Determine the (x, y) coordinate at the center of the cell enclosing the given text.  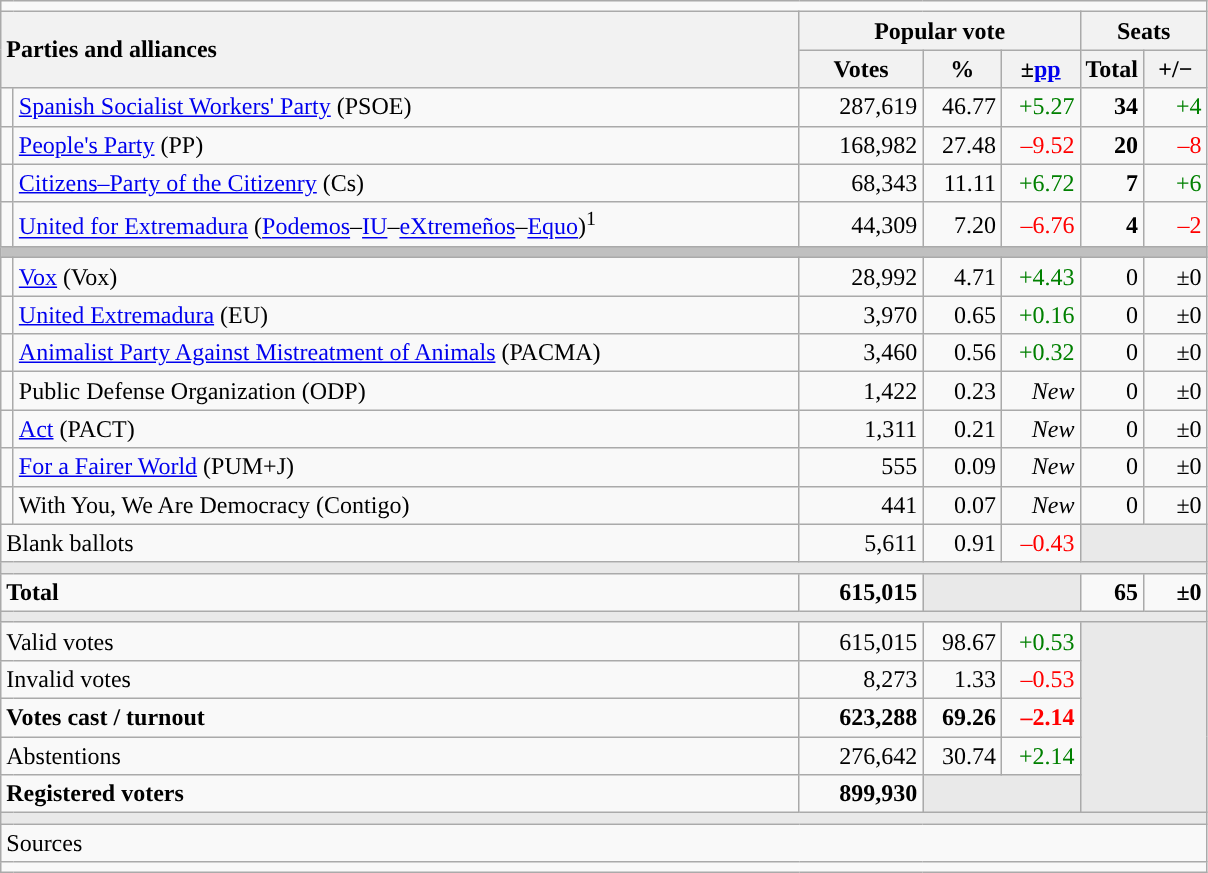
1,422 (861, 391)
With You, We Are Democracy (Contigo) (406, 505)
–0.53 (1040, 679)
0.65 (962, 315)
0.07 (962, 505)
People's Party (PP) (406, 145)
7.20 (962, 224)
623,288 (861, 718)
United for Extremadura (Podemos–IU–eXtremeños–Equo)1 (406, 224)
+4 (1176, 107)
Sources (604, 843)
0.09 (962, 467)
Parties and alliances (400, 50)
+0.32 (1040, 353)
+/− (1176, 69)
Spanish Socialist Workers' Party (PSOE) (406, 107)
Votes cast / turnout (400, 718)
+0.53 (1040, 641)
Invalid votes (400, 679)
–2 (1176, 224)
555 (861, 467)
Public Defense Organization (ODP) (406, 391)
46.77 (962, 107)
–8 (1176, 145)
3,460 (861, 353)
899,930 (861, 794)
4 (1112, 224)
98.67 (962, 641)
20 (1112, 145)
Votes (861, 69)
28,992 (861, 277)
34 (1112, 107)
1,311 (861, 429)
27.48 (962, 145)
0.56 (962, 353)
65 (1112, 592)
4.71 (962, 277)
Registered voters (400, 794)
Valid votes (400, 641)
1.33 (962, 679)
–0.43 (1040, 543)
168,982 (861, 145)
5,611 (861, 543)
7 (1112, 183)
11.11 (962, 183)
+2.14 (1040, 756)
Animalist Party Against Mistreatment of Animals (PACMA) (406, 353)
Citizens–Party of the Citizenry (Cs) (406, 183)
44,309 (861, 224)
Abstentions (400, 756)
69.26 (962, 718)
441 (861, 505)
Popular vote (940, 31)
3,970 (861, 315)
Vox (Vox) (406, 277)
Blank ballots (400, 543)
–6.76 (1040, 224)
+6.72 (1040, 183)
287,619 (861, 107)
0.91 (962, 543)
8,273 (861, 679)
0.23 (962, 391)
+6 (1176, 183)
–9.52 (1040, 145)
Seats (1144, 31)
For a Fairer World (PUM+J) (406, 467)
+5.27 (1040, 107)
276,642 (861, 756)
+4.43 (1040, 277)
Act (PACT) (406, 429)
+0.16 (1040, 315)
±pp (1040, 69)
% (962, 69)
–2.14 (1040, 718)
30.74 (962, 756)
United Extremadura (EU) (406, 315)
0.21 (962, 429)
68,343 (861, 183)
